Capture the cell that displays the provided text and extract its (X, Y) central coordinate. 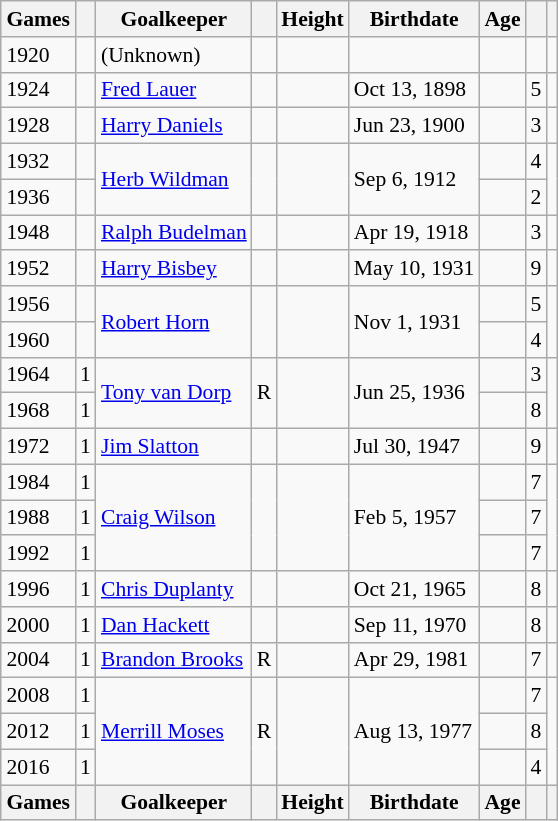
2000 (38, 625)
Jun 23, 1900 (414, 126)
Apr 19, 1918 (414, 233)
1996 (38, 589)
Merrill Moses (174, 732)
Herb Wildman (174, 180)
Oct 13, 1898 (414, 90)
(Unknown) (174, 55)
Sep 11, 1970 (414, 625)
1936 (38, 197)
Dan Hackett (174, 625)
1960 (38, 340)
1972 (38, 447)
Tony van Dorp (174, 392)
1964 (38, 375)
Brandon Brooks (174, 660)
1988 (38, 518)
2 (536, 197)
Ralph Budelman (174, 233)
Jim Slatton (174, 447)
1932 (38, 162)
2012 (38, 732)
1984 (38, 482)
Jul 30, 1947 (414, 447)
Sep 6, 1912 (414, 180)
1952 (38, 269)
Oct 21, 1965 (414, 589)
1968 (38, 411)
Chris Duplanty (174, 589)
2004 (38, 660)
Harry Daniels (174, 126)
Harry Bisbey (174, 269)
May 10, 1931 (414, 269)
2008 (38, 696)
1956 (38, 304)
1920 (38, 55)
Apr 29, 1981 (414, 660)
Craig Wilson (174, 518)
2016 (38, 767)
1992 (38, 554)
Robert Horn (174, 322)
Aug 13, 1977 (414, 732)
Jun 25, 1936 (414, 392)
1924 (38, 90)
Feb 5, 1957 (414, 518)
Fred Lauer (174, 90)
1928 (38, 126)
Nov 1, 1931 (414, 322)
1948 (38, 233)
